Extract the [X, Y] coordinate from the center of the cell holding the provided text.  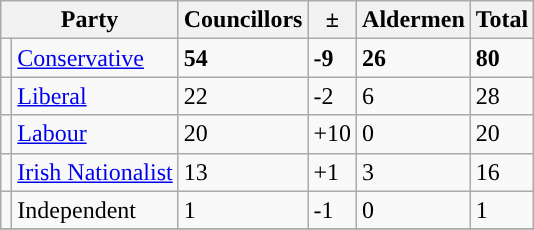
13 [243, 172]
Labour [95, 134]
-1 [332, 210]
3 [414, 172]
Irish Nationalist [95, 172]
28 [502, 96]
80 [502, 58]
Party [90, 20]
+10 [332, 134]
54 [243, 58]
Councillors [243, 20]
Total [502, 20]
-2 [332, 96]
22 [243, 96]
Aldermen [414, 20]
Independent [95, 210]
16 [502, 172]
Conservative [95, 58]
± [332, 20]
26 [414, 58]
Liberal [95, 96]
-9 [332, 58]
+1 [332, 172]
6 [414, 96]
